Determine the (X, Y) coordinate at the center of the cell enclosing the given text.  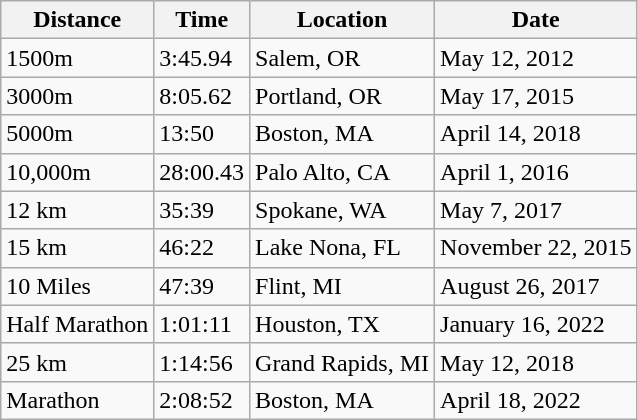
April 14, 2018 (536, 134)
January 16, 2022 (536, 324)
3:45.94 (202, 58)
Houston, TX (342, 324)
1:14:56 (202, 362)
15 km (78, 248)
28:00.43 (202, 172)
May 12, 2012 (536, 58)
10,000m (78, 172)
Grand Rapids, MI (342, 362)
Date (536, 20)
2:08:52 (202, 400)
May 17, 2015 (536, 96)
Spokane, WA (342, 210)
April 1, 2016 (536, 172)
Palo Alto, CA (342, 172)
3000m (78, 96)
46:22 (202, 248)
5000m (78, 134)
12 km (78, 210)
May 12, 2018 (536, 362)
Lake Nona, FL (342, 248)
Flint, MI (342, 286)
November 22, 2015 (536, 248)
47:39 (202, 286)
August 26, 2017 (536, 286)
25 km (78, 362)
April 18, 2022 (536, 400)
Half Marathon (78, 324)
8:05.62 (202, 96)
May 7, 2017 (536, 210)
10 Miles (78, 286)
Distance (78, 20)
1:01:11 (202, 324)
13:50 (202, 134)
Time (202, 20)
35:39 (202, 210)
Portland, OR (342, 96)
Marathon (78, 400)
1500m (78, 58)
Location (342, 20)
Salem, OR (342, 58)
